Search for the cell housing the specified text and yield its (x, y) center coordinate. 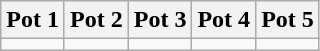
Pot 5 (288, 20)
Pot 3 (160, 20)
Pot 4 (224, 20)
Pot 1 (33, 20)
Pot 2 (96, 20)
